For the text-containing cell, return its midpoint in (x, y) coordinate format. 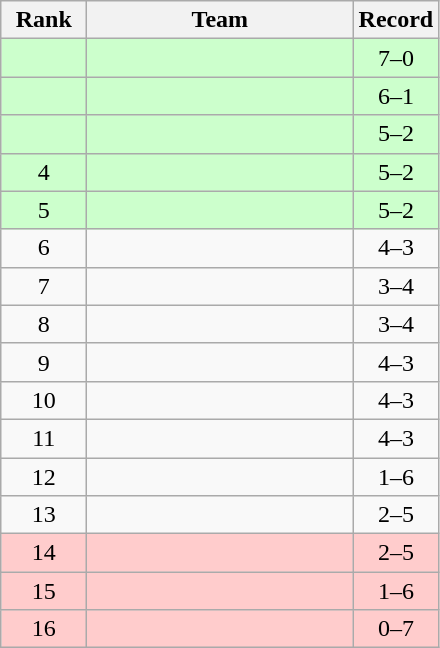
7–0 (396, 58)
13 (44, 515)
5 (44, 210)
10 (44, 400)
Record (396, 20)
16 (44, 629)
7 (44, 286)
6 (44, 248)
8 (44, 324)
14 (44, 553)
0–7 (396, 629)
6–1 (396, 96)
Team (220, 20)
4 (44, 172)
9 (44, 362)
15 (44, 591)
12 (44, 477)
11 (44, 438)
Rank (44, 20)
